Find where the given text appears and provide that cell's center as (X, Y) coordinate. 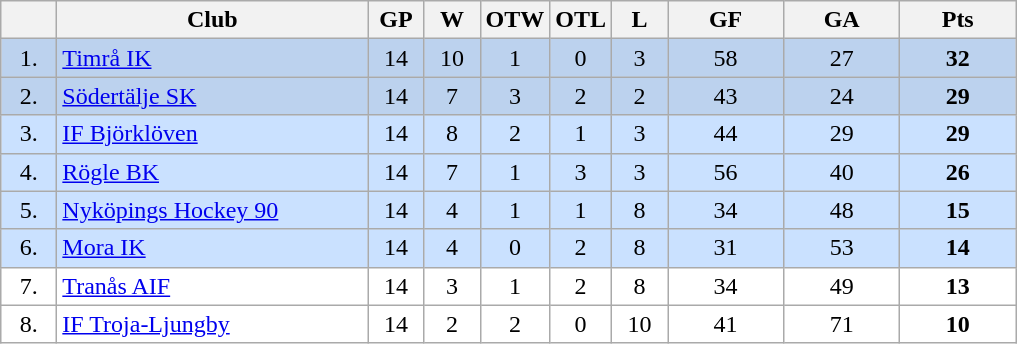
Nyköpings Hockey 90 (212, 210)
26 (958, 172)
7. (29, 286)
15 (958, 210)
58 (726, 58)
Rögle BK (212, 172)
31 (726, 248)
8. (29, 324)
71 (842, 324)
Club (212, 20)
IF Björklöven (212, 134)
43 (726, 96)
49 (842, 286)
41 (726, 324)
L (640, 20)
13 (958, 286)
IF Troja-Ljungby (212, 324)
Södertälje SK (212, 96)
Pts (958, 20)
48 (842, 210)
GP (396, 20)
GA (842, 20)
Tranås AIF (212, 286)
Timrå IK (212, 58)
4. (29, 172)
24 (842, 96)
40 (842, 172)
27 (842, 58)
6. (29, 248)
OTL (581, 20)
Mora IK (212, 248)
GF (726, 20)
W (452, 20)
2. (29, 96)
3. (29, 134)
1. (29, 58)
OTW (515, 20)
44 (726, 134)
56 (726, 172)
53 (842, 248)
5. (29, 210)
32 (958, 58)
